Scan for the cell matching the given text and deliver its (X, Y) coordinate at center. 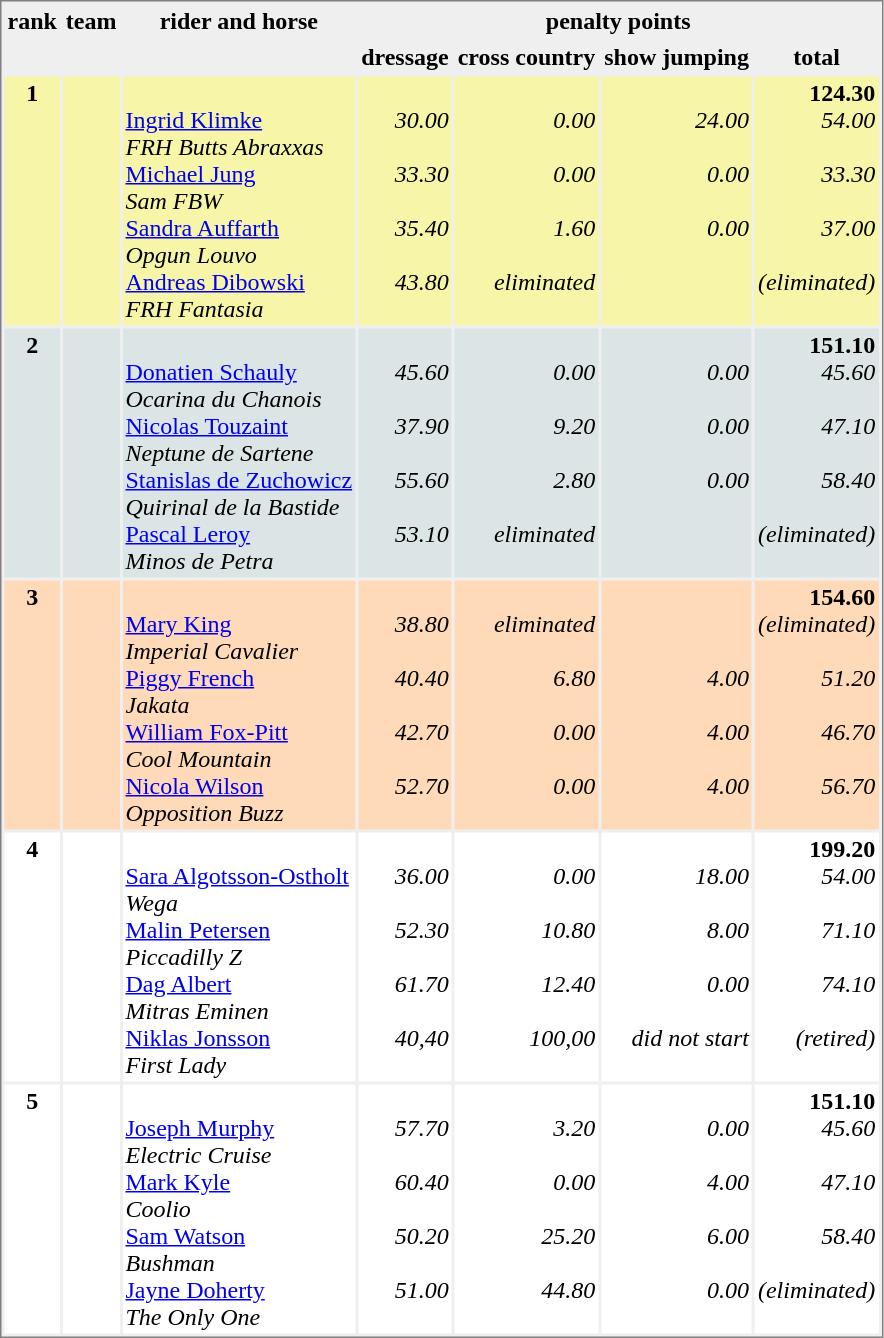
rank (32, 38)
124.30 54.0033.3037.00(eliminated) (816, 200)
team (92, 38)
4 (32, 956)
0.004.006.000.00 (676, 1208)
0.000.001.60eliminated (527, 200)
45.6037.9055.6053.10 (405, 452)
38.8040.4042.7052.70 (405, 704)
Ingrid KlimkeFRH Butts AbraxxasMichael JungSam FBWSandra AuffarthOpgun LouvoAndreas DibowskiFRH Fantasia (240, 200)
30.0033.3035.4043.80 (405, 200)
Sara Algotsson-OstholtWegaMalin PetersenPiccadilly ZDag AlbertMitras EminenNiklas JonssonFirst Lady (240, 956)
4.004.004.00 (676, 704)
57.7060.4050.2051.00 (405, 1208)
3.200.0025.2044.80 (527, 1208)
show jumping (676, 56)
199.20 54.0071.1074.10(retired) (816, 956)
18.008.000.00did not start (676, 956)
0.000.000.00 (676, 452)
eliminated6.800.000.00 (527, 704)
24.000.000.00 (676, 200)
2 (32, 452)
5 (32, 1208)
cross country (527, 56)
Donatien SchaulyOcarina du ChanoisNicolas TouzaintNeptune de SarteneStanislas de ZuchowiczQuirinal de la BastidePascal LeroyMinos de Petra (240, 452)
36.0052.3061.7040,40 (405, 956)
0.009.202.80eliminated (527, 452)
0.0010.8012.40100,00 (527, 956)
rider and horse (240, 38)
1 (32, 200)
Mary KingImperial CavalierPiggy FrenchJakataWilliam Fox-PittCool MountainNicola WilsonOpposition Buzz (240, 704)
total (816, 56)
Joseph MurphyElectric CruiseMark KyleCoolioSam WatsonBushmanJayne DohertyThe Only One (240, 1208)
penalty points (618, 20)
154.60 (eliminated)51.2046.7056.70 (816, 704)
3 (32, 704)
dressage (405, 56)
